From the cell containing the given text, extract its center point as (x, y) coordinate. 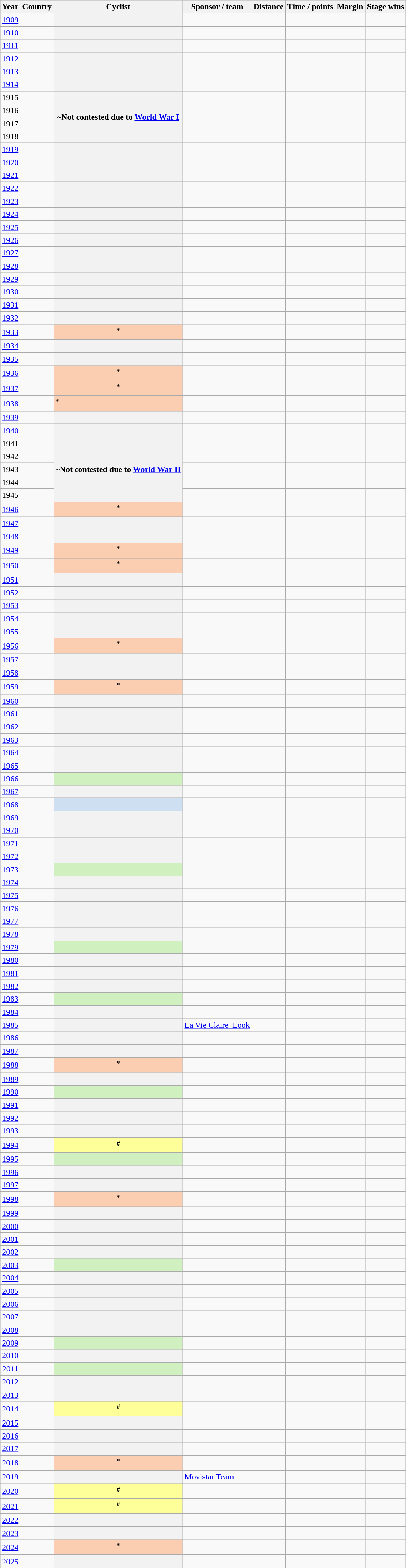
1932 (10, 318)
1953 (10, 606)
1962 (10, 727)
1976 (10, 908)
2022 (10, 1520)
~Not contested due to World War I (118, 117)
1917 (10, 123)
Distance (269, 7)
1951 (10, 580)
1960 (10, 701)
1940 (10, 431)
Stage wins (386, 7)
1973 (10, 869)
1954 (10, 619)
Year (10, 7)
1972 (10, 856)
2017 (10, 1449)
2005 (10, 1291)
1913 (10, 72)
1942 (10, 456)
1944 (10, 482)
1959 (10, 687)
2021 (10, 1506)
1928 (10, 266)
1996 (10, 1172)
1988 (10, 1065)
~Not contested due to World War II (118, 469)
1964 (10, 753)
2006 (10, 1304)
2008 (10, 1330)
1912 (10, 59)
Movistar Team (217, 1477)
1926 (10, 240)
1945 (10, 495)
1948 (10, 537)
1936 (10, 373)
1921 (10, 175)
1916 (10, 110)
1975 (10, 895)
2020 (10, 1491)
1911 (10, 46)
1967 (10, 792)
1994 (10, 1145)
1930 (10, 292)
1980 (10, 960)
1974 (10, 882)
2001 (10, 1239)
1935 (10, 359)
1956 (10, 646)
2007 (10, 1317)
1978 (10, 934)
1999 (10, 1213)
2024 (10, 1547)
Cyclist (118, 7)
1970 (10, 830)
1941 (10, 444)
1922 (10, 188)
1968 (10, 805)
1923 (10, 201)
2016 (10, 1436)
1946 (10, 510)
1997 (10, 1185)
1989 (10, 1079)
2004 (10, 1278)
1925 (10, 227)
1955 (10, 632)
2011 (10, 1369)
1938 (10, 403)
Sponsor / team (217, 7)
1939 (10, 418)
1958 (10, 673)
1920 (10, 162)
1919 (10, 149)
2018 (10, 1463)
1957 (10, 660)
1915 (10, 97)
1963 (10, 740)
1934 (10, 346)
1984 (10, 1012)
1971 (10, 843)
1993 (10, 1131)
2013 (10, 1395)
2015 (10, 1423)
1950 (10, 565)
2010 (10, 1356)
1965 (10, 766)
1986 (10, 1038)
2009 (10, 1343)
1987 (10, 1051)
2025 (10, 1561)
1910 (10, 33)
1998 (10, 1199)
1933 (10, 332)
1977 (10, 921)
2014 (10, 1409)
2003 (10, 1265)
1995 (10, 1159)
1952 (10, 593)
1992 (10, 1118)
1924 (10, 214)
1961 (10, 714)
1927 (10, 253)
1990 (10, 1092)
La Vie Claire–Look (217, 1025)
1969 (10, 818)
1937 (10, 388)
1991 (10, 1105)
1947 (10, 524)
Margin (350, 7)
1981 (10, 973)
1983 (10, 999)
Time / points (310, 7)
1929 (10, 279)
2002 (10, 1252)
1931 (10, 305)
1949 (10, 550)
2019 (10, 1477)
1943 (10, 469)
1982 (10, 986)
1985 (10, 1025)
1966 (10, 779)
1914 (10, 84)
Country (37, 7)
1918 (10, 136)
1909 (10, 20)
2023 (10, 1533)
2012 (10, 1382)
1979 (10, 947)
2000 (10, 1226)
